Extract the [X, Y] coordinate from the center of the cell holding the provided text.  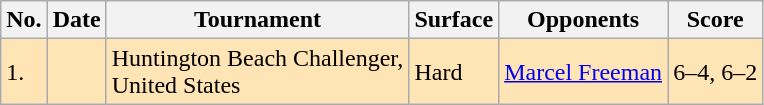
Huntington Beach Challenger,United States [258, 72]
6–4, 6–2 [716, 72]
Surface [454, 20]
Marcel Freeman [584, 72]
1. [24, 72]
Opponents [584, 20]
Hard [454, 72]
No. [24, 20]
Date [76, 20]
Tournament [258, 20]
Score [716, 20]
